Determine the (x, y) coordinate at the center of the cell enclosing the given text.  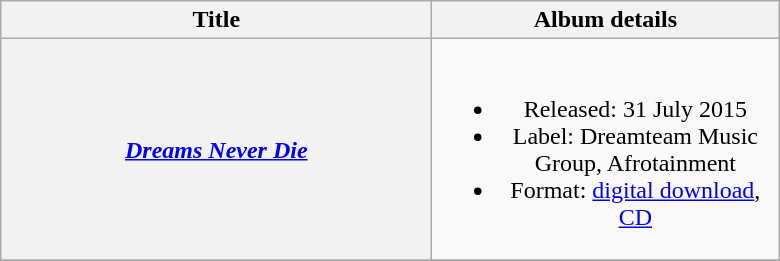
Title (216, 20)
Album details (606, 20)
Released: 31 July 2015Label: Dreamteam Music Group, AfrotainmentFormat: digital download, CD (606, 150)
Dreams Never Die (216, 150)
